Scan for the cell matching the given text and deliver its (X, Y) coordinate at center. 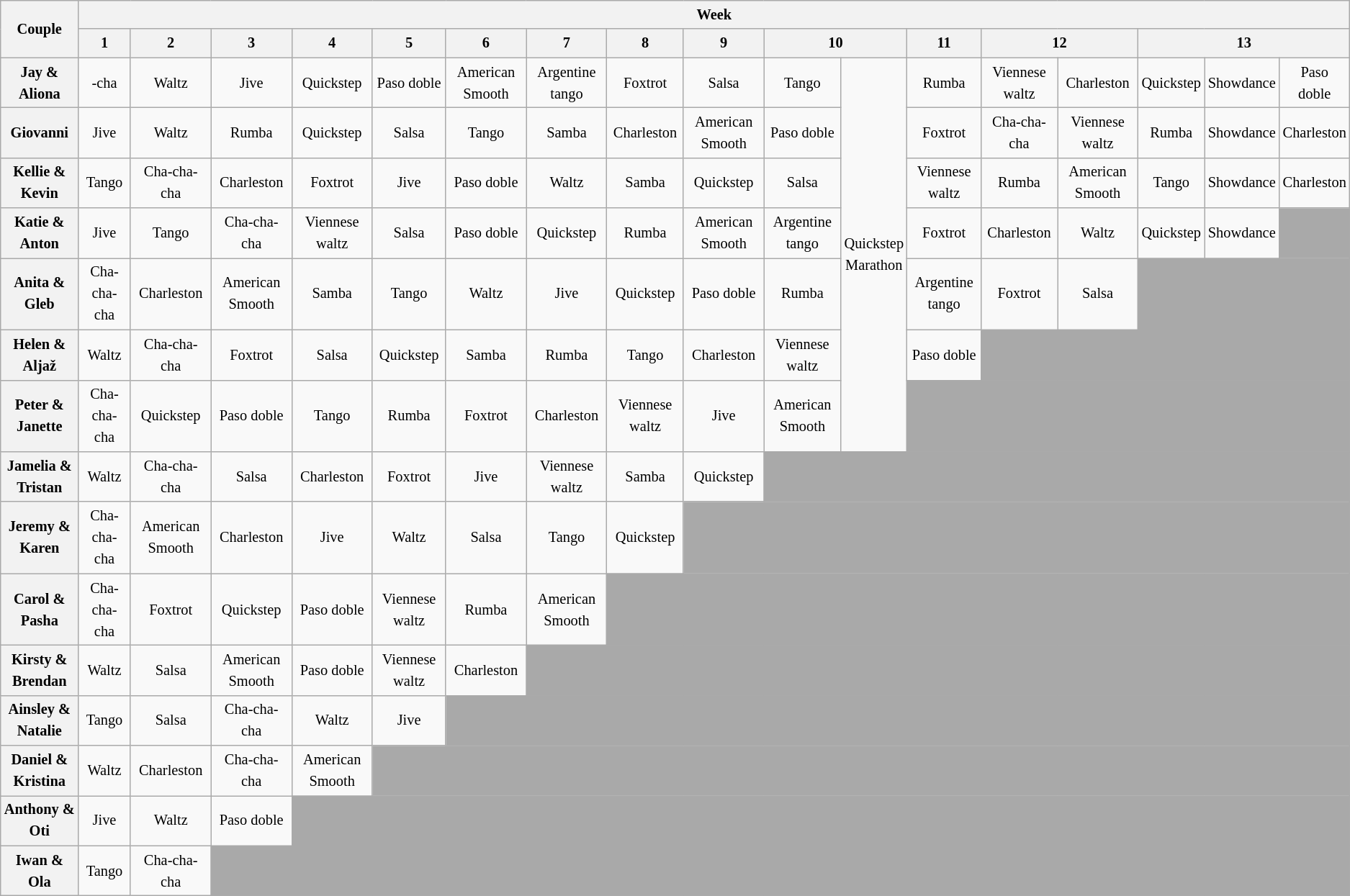
Carol & Pasha (40, 610)
Anita & Gleb (40, 294)
10 (835, 43)
6 (486, 43)
1 (104, 43)
Couple (40, 29)
5 (409, 43)
2 (171, 43)
-cha (104, 83)
8 (645, 43)
QuickstepMarathon (874, 255)
9 (724, 43)
Kirsty & Brendan (40, 670)
4 (332, 43)
Jay & Aliona (40, 83)
Giovanni (40, 132)
Jamelia & Tristan (40, 476)
Ainsley & Natalie (40, 720)
13 (1244, 43)
Kellie & Kevin (40, 183)
3 (251, 43)
Daniel & Kristina (40, 771)
Katie & Anton (40, 233)
Iwan & Ola (40, 871)
Week (714, 14)
Anthony & Oti (40, 820)
12 (1059, 43)
7 (567, 43)
Helen & Aljaž (40, 355)
Jeremy & Karen (40, 538)
11 (944, 43)
Peter & Janette (40, 416)
